Return [X, Y] of the center of cell containing provided text 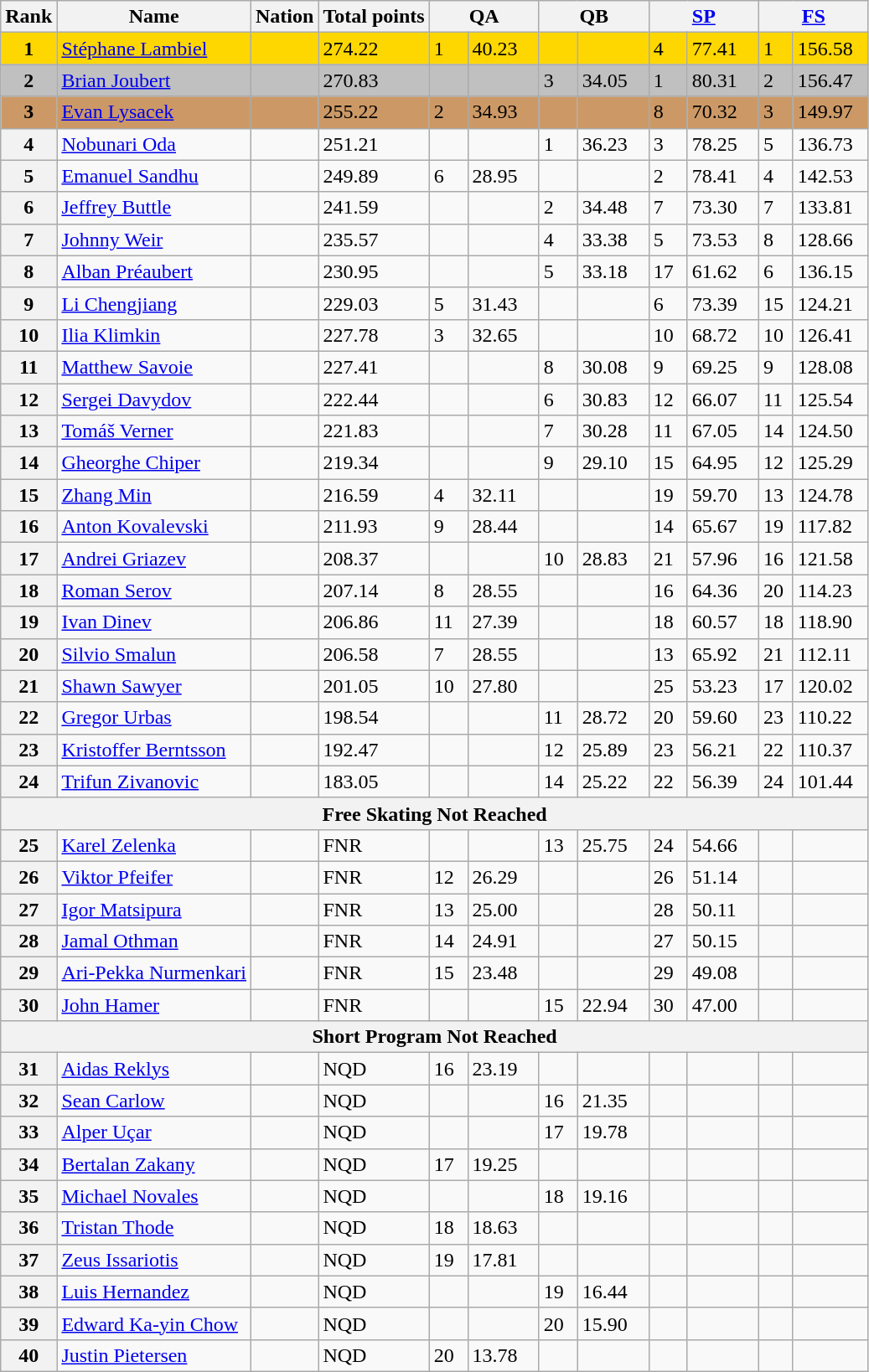
34 [28, 1164]
128.66 [830, 240]
Luis Hernandez [154, 1292]
183.05 [374, 781]
Shawn Sawyer [154, 686]
57.96 [722, 559]
27.39 [503, 622]
36.23 [613, 144]
Zhang Min [154, 495]
53.23 [722, 686]
156.58 [830, 49]
73.39 [722, 303]
Roman Serov [154, 591]
206.86 [374, 622]
22.94 [613, 1005]
15.90 [613, 1323]
73.30 [722, 208]
Andrei Griazev [154, 559]
Brian Joubert [154, 80]
34.93 [503, 112]
274.22 [374, 49]
Tomáš Verner [154, 431]
QB [593, 17]
27.80 [503, 686]
222.44 [374, 400]
34.05 [613, 80]
Tristan Thode [154, 1228]
Rank [28, 17]
Emanuel Sandhu [154, 176]
23.19 [503, 1069]
251.21 [374, 144]
110.37 [830, 750]
25.89 [613, 750]
216.59 [374, 495]
Sean Carlow [154, 1101]
66.07 [722, 400]
230.95 [374, 271]
28.83 [613, 559]
Total points [374, 17]
124.50 [830, 431]
16.44 [613, 1292]
24.91 [503, 941]
142.53 [830, 176]
221.83 [374, 431]
Stéphane Lambiel [154, 49]
207.14 [374, 591]
Jamal Othman [154, 941]
229.03 [374, 303]
Johnny Weir [154, 240]
FS [813, 17]
30.08 [613, 367]
Kristoffer Berntsson [154, 750]
68.72 [722, 335]
Michael Novales [154, 1196]
30.28 [613, 431]
118.90 [830, 622]
124.78 [830, 495]
25.22 [613, 781]
114.23 [830, 591]
Ari-Pekka Nurmenkari [154, 973]
206.58 [374, 654]
65.67 [722, 527]
31.43 [503, 303]
Free Skating Not Reached [435, 813]
78.41 [722, 176]
23.48 [503, 973]
208.37 [374, 559]
60.57 [722, 622]
30.83 [613, 400]
40.23 [503, 49]
64.36 [722, 591]
QA [484, 17]
28.95 [503, 176]
Ilia Klimkin [154, 335]
25.00 [503, 909]
110.22 [830, 718]
21.35 [613, 1101]
227.78 [374, 335]
235.57 [374, 240]
Aidas Reklys [154, 1069]
28.72 [613, 718]
65.92 [722, 654]
Gregor Urbas [154, 718]
39 [28, 1323]
Silvio Smalun [154, 654]
John Hamer [154, 1005]
28.44 [503, 527]
19.25 [503, 1164]
Jeffrey Buttle [154, 208]
128.08 [830, 367]
77.41 [722, 49]
61.62 [722, 271]
Li Chengjiang [154, 303]
78.25 [722, 144]
125.29 [830, 463]
Karel Zelenka [154, 845]
37 [28, 1260]
133.81 [830, 208]
Justin Pietersen [154, 1355]
70.32 [722, 112]
51.14 [722, 877]
26.29 [503, 877]
Short Program Not Reached [435, 1037]
35 [28, 1196]
136.15 [830, 271]
Ivan Dinev [154, 622]
270.83 [374, 80]
36 [28, 1228]
211.93 [374, 527]
Trifun Zivanovic [154, 781]
249.89 [374, 176]
Zeus Issariotis [154, 1260]
25.75 [613, 845]
136.73 [830, 144]
67.05 [722, 431]
69.25 [722, 367]
201.05 [374, 686]
33.18 [613, 271]
Bertalan Zakany [154, 1164]
101.44 [830, 781]
Evan Lysacek [154, 112]
Igor Matsipura [154, 909]
112.11 [830, 654]
13.78 [503, 1355]
121.58 [830, 559]
64.95 [722, 463]
125.54 [830, 400]
50.15 [722, 941]
Gheorghe Chiper [154, 463]
Edward Ka-yin Chow [154, 1323]
Anton Kovalevski [154, 527]
33.38 [613, 240]
38 [28, 1292]
241.59 [374, 208]
255.22 [374, 112]
124.21 [830, 303]
50.11 [722, 909]
18.63 [503, 1228]
19.78 [613, 1132]
192.47 [374, 750]
33 [28, 1132]
34.48 [613, 208]
19.16 [613, 1196]
120.02 [830, 686]
32 [28, 1101]
80.31 [722, 80]
Nation [285, 17]
47.00 [722, 1005]
73.53 [722, 240]
17.81 [503, 1260]
40 [28, 1355]
149.97 [830, 112]
49.08 [722, 973]
31 [28, 1069]
Sergei Davydov [154, 400]
32.65 [503, 335]
219.34 [374, 463]
117.82 [830, 527]
54.66 [722, 845]
56.21 [722, 750]
56.39 [722, 781]
Nobunari Oda [154, 144]
Alper Uçar [154, 1132]
SP [704, 17]
Alban Préaubert [154, 271]
Matthew Savoie [154, 367]
126.41 [830, 335]
32.11 [503, 495]
198.54 [374, 718]
Name [154, 17]
156.47 [830, 80]
59.60 [722, 718]
29.10 [613, 463]
227.41 [374, 367]
Viktor Pfeifer [154, 877]
59.70 [722, 495]
